For the text-containing cell, return its midpoint in (X, Y) coordinate format. 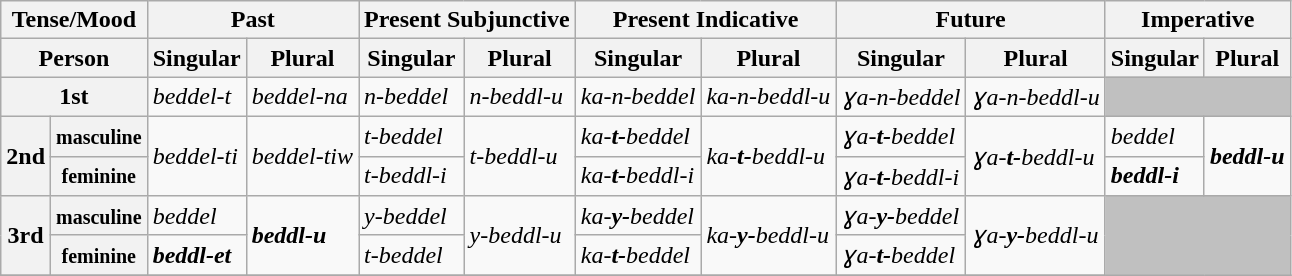
Present Indicative (706, 20)
beddel-t (196, 97)
ɣa-y-beddl-u (1036, 236)
t-beddl-u (520, 156)
2nd (26, 156)
beddel-ti (196, 156)
n-beddl-u (520, 97)
ɣa-t-beddl-i (901, 176)
beddel-tiw (302, 156)
ɣa-n-beddl-u (1036, 97)
n-beddel (412, 97)
y-beddl-u (520, 236)
ɣa-t-beddl-u (1036, 156)
1st (74, 97)
ka-n-beddl-u (768, 97)
Past (252, 20)
beddel-na (302, 97)
ka-n-beddel (638, 97)
Imperative (1198, 20)
ka-y-beddl-u (768, 236)
3rd (26, 236)
ka-t-beddl-u (768, 156)
beddl-et (196, 255)
Tense/Mood (74, 20)
beddl-i (1154, 176)
Person (74, 58)
y-beddel (412, 216)
ɣa-y-beddel (901, 216)
ɣa-n-beddel (901, 97)
Future (970, 20)
t-beddl-i (412, 176)
ka-t-beddl-i (638, 176)
ka-y-beddel (638, 216)
Present Subjunctive (468, 20)
